For the text-containing cell, return its midpoint in (X, Y) coordinate format. 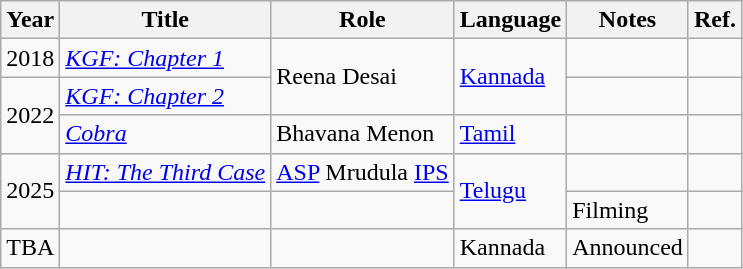
Notes (628, 20)
KGF: Chapter 1 (166, 58)
TBA (30, 248)
Title (166, 20)
Tamil (510, 134)
Bhavana Menon (363, 134)
HIT: The Third Case (166, 172)
2025 (30, 191)
Ref. (714, 20)
Language (510, 20)
ASP Mrudula IPS (363, 172)
Role (363, 20)
Announced (628, 248)
2022 (30, 115)
KGF: Chapter 2 (166, 96)
Telugu (510, 191)
Cobra (166, 134)
Filming (628, 210)
2018 (30, 58)
Year (30, 20)
Reena Desai (363, 77)
